Capture the cell that displays the provided text and extract its [X, Y] central coordinate. 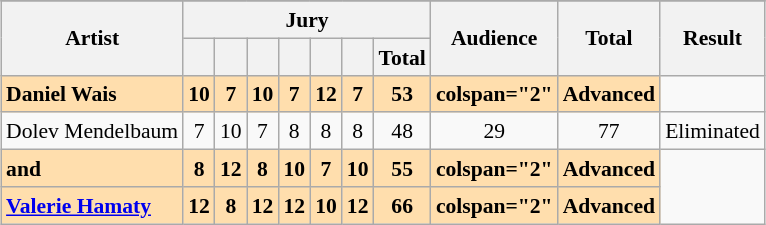
Result [712, 38]
Daniel Wais [92, 94]
Artist [92, 38]
and [92, 168]
29 [494, 132]
55 [402, 168]
Audience [494, 38]
53 [402, 94]
66 [402, 206]
Jury [307, 20]
Dolev Mendelbaum [92, 132]
Eliminated [712, 132]
77 [609, 132]
48 [402, 132]
Valerie Hamaty [92, 206]
